Output the [x, y] coordinate of the center of the cell containing the given text.  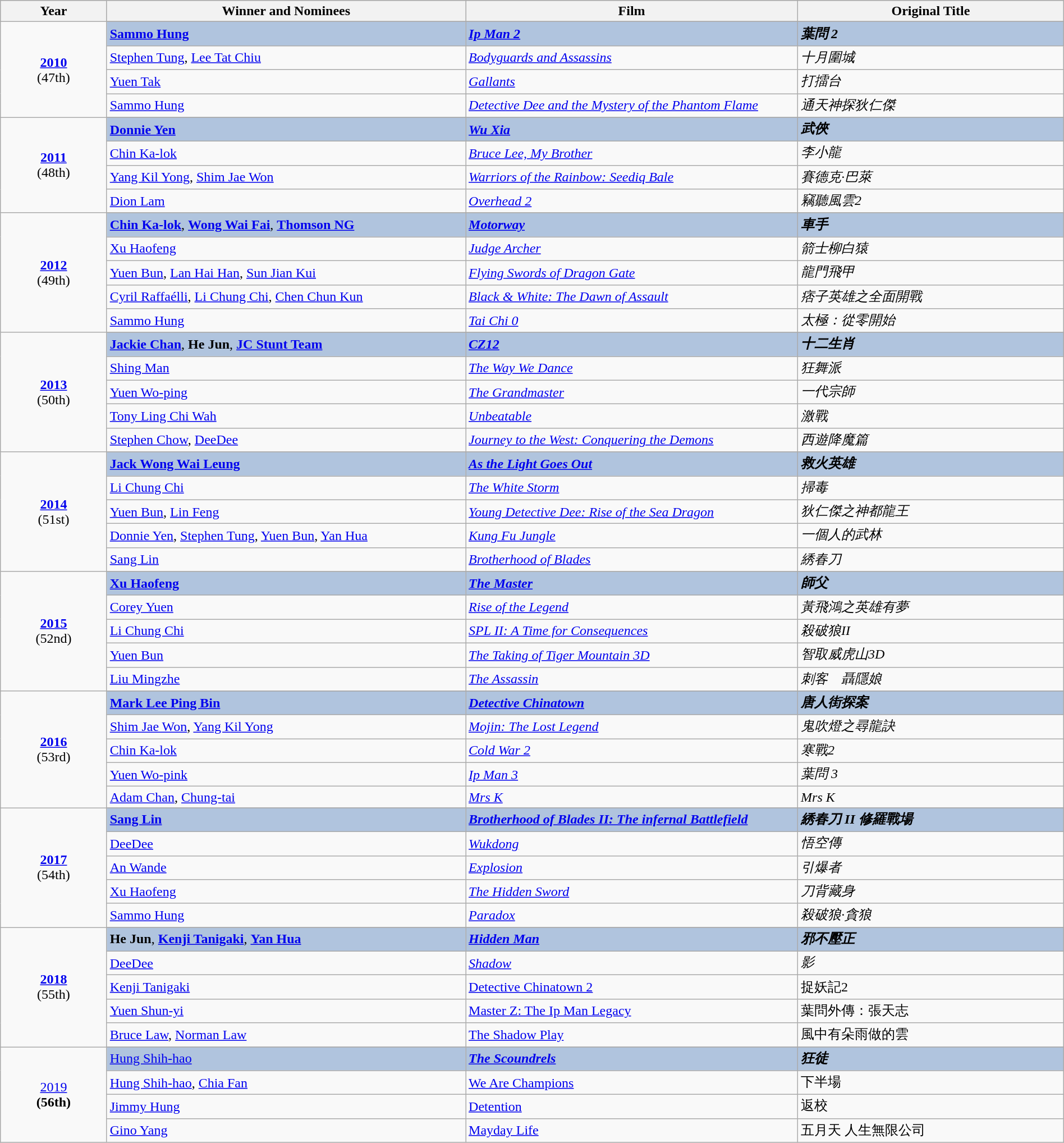
邪不壓正 [931, 940]
葉問外傳：張天志 [931, 1011]
Overhead 2 [632, 201]
竊聽風雲2 [931, 201]
2016(53rd) [54, 749]
激戰 [931, 417]
Young Detective Dee: Rise of the Sea Dragon [632, 512]
賽德克·巴萊 [931, 177]
2018(55th) [54, 987]
葉問 2 [931, 34]
Yuen Bun, Lan Hai Han, Sun Jian Kui [286, 273]
Year [54, 11]
太極：從零開始 [931, 321]
Ip Man 3 [632, 775]
掃毒 [931, 488]
Black & White: The Dawn of Assault [632, 296]
Chin Ka-lok, Wong Wai Fai, Thomson NG [286, 225]
Donnie Yen [286, 129]
狂徒 [931, 1059]
Hidden Man [632, 940]
唐人街探案 [931, 703]
Hung Shih-hao, Chia Fan [286, 1082]
CZ12 [632, 345]
2017(54th) [54, 868]
The Hidden Sword [632, 891]
Judge Archer [632, 249]
一代宗師 [931, 392]
Kung Fu Jungle [632, 536]
The Taking of Tiger Mountain 3D [632, 655]
Yuen Tak [286, 82]
Journey to the West: Conquering the Demons [632, 440]
Mayday Life [632, 1131]
Unbeatable [632, 417]
Cold War 2 [632, 751]
2014(51st) [54, 512]
Detective Chinatown 2 [632, 987]
The White Storm [632, 488]
Cyril Raffaélli, Li Chung Chi, Chen Chun Kun [286, 296]
通天神探狄仁傑 [931, 106]
The Way We Dance [632, 368]
Corey Yuen [286, 607]
Yuen Wo-pink [286, 775]
Bodyguards and Assassins [632, 57]
鬼吹燈之尋龍訣 [931, 726]
Detention [632, 1107]
影 [931, 963]
Ip Man 2 [632, 34]
The Master [632, 584]
2015(52nd) [54, 631]
Jack Wong Wai Leung [286, 464]
Shadow [632, 963]
師父 [931, 584]
Bruce Law, Norman Law [286, 1035]
Original Title [931, 11]
Mojin: The Lost Legend [632, 726]
We Are Champions [632, 1082]
Jimmy Hung [286, 1107]
Master Z: The Ip Man Legacy [632, 1011]
十二生肖 [931, 345]
悟空傳 [931, 843]
Detective Chinatown [632, 703]
Yuen Bun, Lin Feng [286, 512]
綉春刀 II 修羅戰場 [931, 820]
打擂台 [931, 82]
一個人的武林 [931, 536]
2011(48th) [54, 165]
Yuen Wo-ping [286, 392]
Flying Swords of Dragon Gate [632, 273]
痞子英雄之全面開戰 [931, 296]
綉春刀 [931, 559]
Brotherhood of Blades [632, 559]
Adam Chan, Chung-tai [286, 797]
The Grandmaster [632, 392]
Winner and Nominees [286, 11]
Wukdong [632, 843]
Bruce Lee, My Brother [632, 154]
風中有朵雨做的雲 [931, 1035]
Mark Lee Ping Bin [286, 703]
Paradox [632, 915]
葉問 3 [931, 775]
Kenji Tanigaki [286, 987]
Tony Ling Chi Wah [286, 417]
Liu Mingzhe [286, 679]
引爆者 [931, 868]
黃飛鴻之英雄有夢 [931, 607]
Gino Yang [286, 1131]
Donnie Yen, Stephen Tung, Yuen Bun, Yan Hua [286, 536]
2013(50th) [54, 392]
武俠 [931, 129]
龍門飛甲 [931, 273]
SPL II: A Time for Consequences [632, 631]
殺破狼II [931, 631]
Rise of the Legend [632, 607]
五月天 人生無限公司 [931, 1131]
Shing Man [286, 368]
捉妖記2 [931, 987]
返校 [931, 1107]
Tai Chi 0 [632, 321]
He Jun, Kenji Tanigaki, Yan Hua [286, 940]
箭士柳白猿 [931, 249]
An Wande [286, 868]
Detective Dee and the Mystery of the Phantom Flame [632, 106]
Dion Lam [286, 201]
2019(56th) [54, 1094]
2012(49th) [54, 273]
Shim Jae Won, Yang Kil Yong [286, 726]
Motorway [632, 225]
狂舞派 [931, 368]
Warriors of the Rainbow: Seediq Bale [632, 177]
2010(47th) [54, 70]
救火英雄 [931, 464]
Explosion [632, 868]
狄仁傑之神都龍王 [931, 512]
Stephen Tung, Lee Tat Chiu [286, 57]
刀背藏身 [931, 891]
Yang Kil Yong, Shim Jae Won [286, 177]
Brotherhood of Blades II: The infernal Battlefield [632, 820]
The Assassin [632, 679]
Wu Xia [632, 129]
車手 [931, 225]
As the Light Goes Out [632, 464]
Jackie Chan, He Jun, JC Stunt Team [286, 345]
Gallants [632, 82]
The Shadow Play [632, 1035]
西遊降魔篇 [931, 440]
Film [632, 11]
殺破狼·貪狼 [931, 915]
Yuen Shun-yi [286, 1011]
智取威虎山3D [931, 655]
十月圍城 [931, 57]
李小龍 [931, 154]
The Scoundrels [632, 1059]
刺客 聶隱娘 [931, 679]
下半場 [931, 1082]
Yuen Bun [286, 655]
Stephen Chow, DeeDee [286, 440]
Hung Shih-hao [286, 1059]
寒戰2 [931, 751]
